Return the [x, y] coordinate for the center point of the cell that contains the specified text.  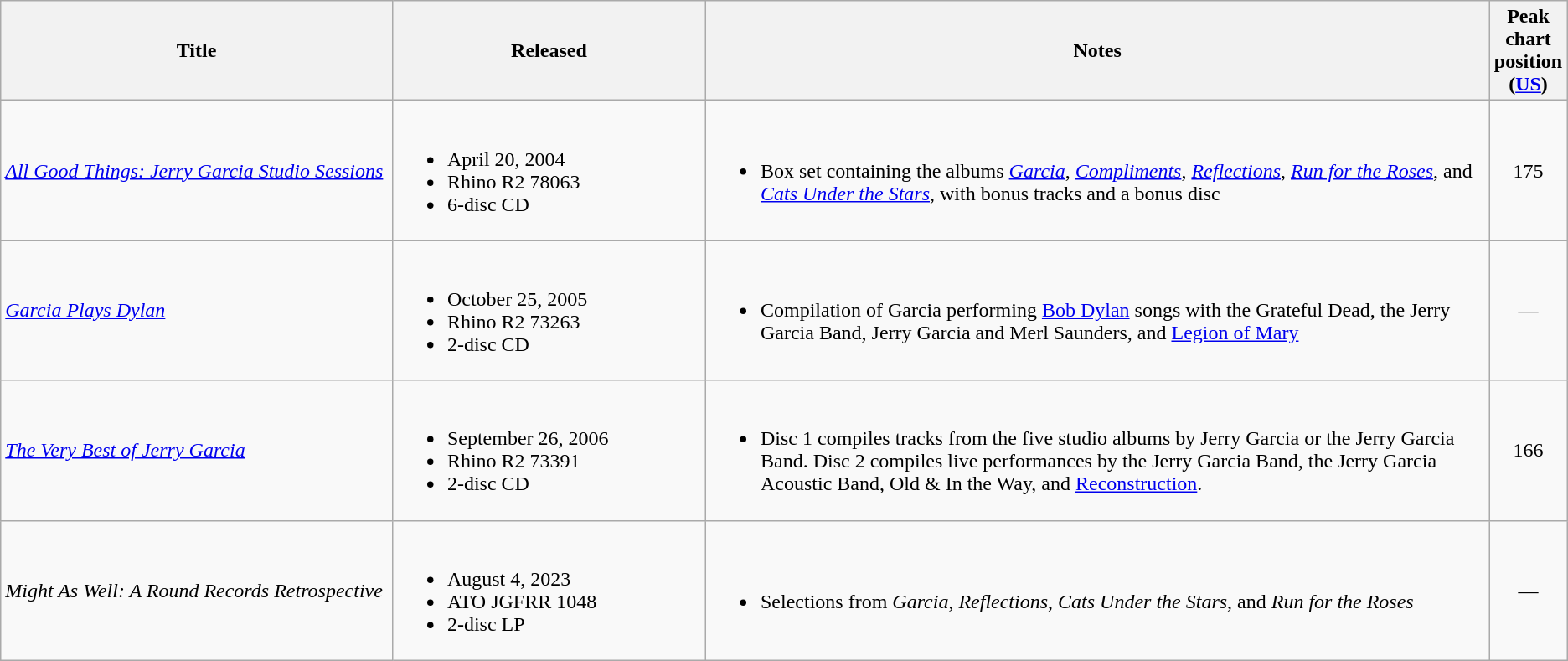
Box set containing the albums Garcia, Compliments, Reflections, Run for the Roses, and Cats Under the Stars, with bonus tracks and a bonus disc [1097, 171]
Compilation of Garcia performing Bob Dylan songs with the Grateful Dead, the Jerry Garcia Band, Jerry Garcia and Merl Saunders, and Legion of Mary [1097, 310]
Peak chart position (US) [1529, 50]
The Very Best of Jerry Garcia [197, 451]
175 [1529, 171]
August 4, 2023ATO JGFRR 10482-disc LP [549, 590]
Garcia Plays Dylan [197, 310]
Released [549, 50]
Might As Well: A Round Records Retrospective [197, 590]
Title [197, 50]
Selections from Garcia, Reflections, Cats Under the Stars, and Run for the Roses [1097, 590]
October 25, 2005Rhino R2 732632-disc CD [549, 310]
All Good Things: Jerry Garcia Studio Sessions [197, 171]
166 [1529, 451]
September 26, 2006Rhino R2 733912-disc CD [549, 451]
April 20, 2004Rhino R2 780636-disc CD [549, 171]
Notes [1097, 50]
